Scan for the cell matching the given text and deliver its [x, y] coordinate at center. 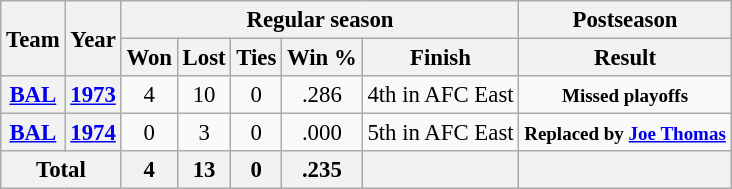
.235 [322, 170]
Result [625, 58]
10 [204, 95]
Win % [322, 58]
Year [93, 38]
Replaced by Joe Thomas [625, 133]
Ties [256, 58]
13 [204, 170]
Finish [440, 58]
5th in AFC East [440, 133]
4th in AFC East [440, 95]
.000 [322, 133]
Postseason [625, 20]
Lost [204, 58]
1973 [93, 95]
Total [61, 170]
1974 [93, 133]
Team [33, 38]
Won [149, 58]
Regular season [320, 20]
3 [204, 133]
Missed playoffs [625, 95]
.286 [322, 95]
